Scan for the cell matching the given text and deliver its (x, y) coordinate at center. 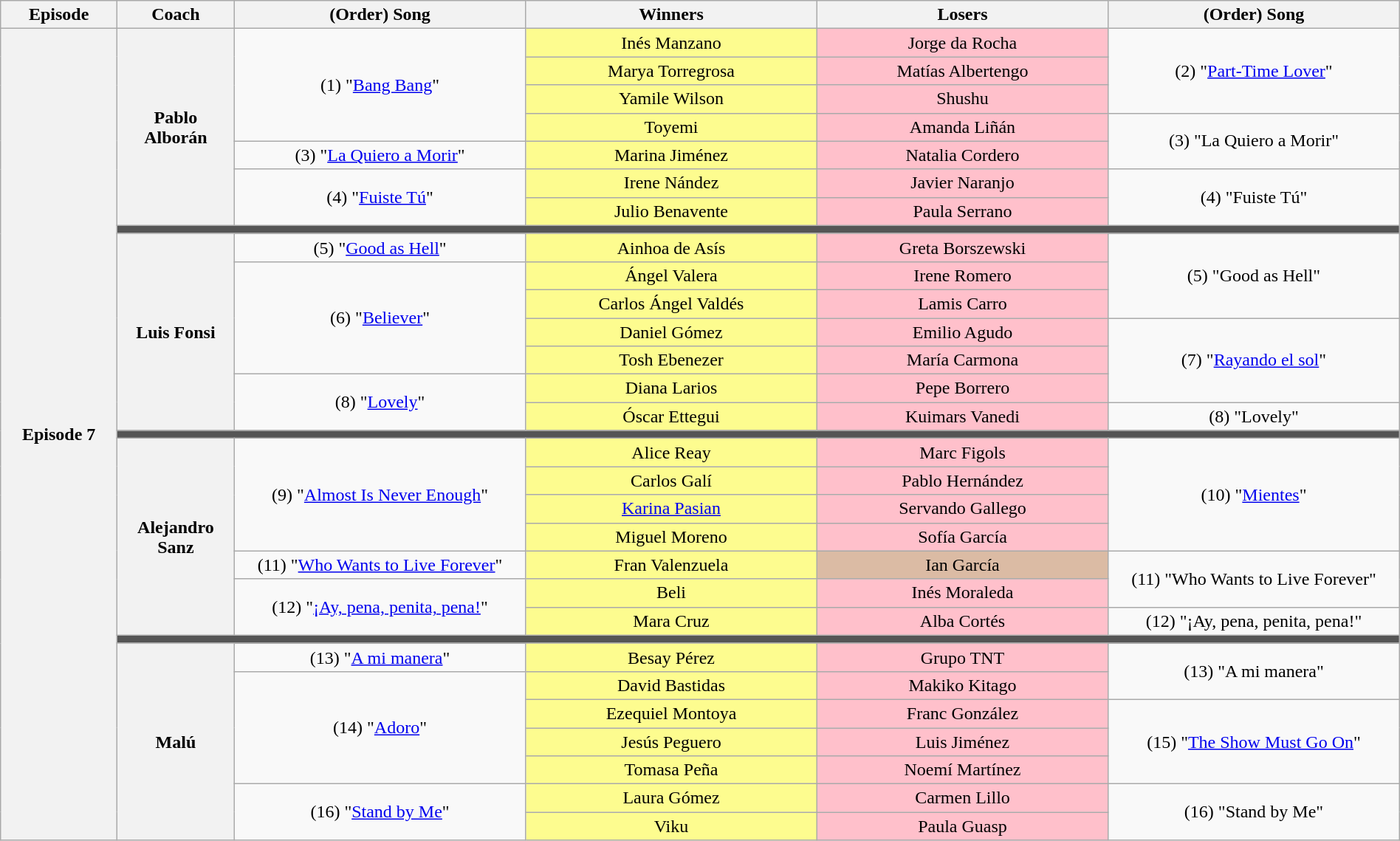
Inés Manzano (671, 43)
María Carmona (962, 360)
Pablo Hernández (962, 481)
(6) "Believer" (380, 317)
Malú (176, 741)
Irene Romero (962, 275)
Pablo Alborán (176, 127)
Paula Serrano (962, 211)
Alba Cortés (962, 621)
(14) "Adoro" (380, 727)
Diana Larios (671, 388)
Carlos Galí (671, 481)
Natalia Cordero (962, 155)
Ángel Valera (671, 275)
Toyemi (671, 127)
Emilio Agudo (962, 332)
Viku (671, 826)
(7) "Rayando el sol" (1254, 360)
Javier Naranjo (962, 183)
Episode 7 (59, 434)
Laura Gómez (671, 798)
(15) "The Show Must Go On" (1254, 741)
Daniel Gómez (671, 332)
Grupo TNT (962, 657)
Óscar Ettegui (671, 416)
Amanda Liñán (962, 127)
Greta Borszewski (962, 247)
(1) "Bang Bang" (380, 85)
(10) "Mientes" (1254, 495)
Tosh Ebenezer (671, 360)
Alejandro Sanz (176, 537)
Servando Gallego (962, 509)
Tomasa Peña (671, 770)
Losers (962, 15)
Franc González (962, 713)
Winners (671, 15)
Marya Torregrosa (671, 71)
Ainhoa de Asís (671, 247)
Besay Pérez (671, 657)
Makiko Kitago (962, 685)
David Bastidas (671, 685)
Coach (176, 15)
Sofía García (962, 537)
Beli (671, 593)
Noemí Martínez (962, 770)
Luis Jiménez (962, 742)
Paula Guasp (962, 826)
Carlos Ángel Valdés (671, 303)
Kuimars Vanedi (962, 416)
Jesús Peguero (671, 742)
Shushu (962, 99)
(2) "Part-Time Lover" (1254, 71)
Carmen Lillo (962, 798)
Matías Albertengo (962, 71)
Jorge da Rocha (962, 43)
Marina Jiménez (671, 155)
Pepe Borrero (962, 388)
Episode (59, 15)
Inés Moraleda (962, 593)
Alice Reay (671, 453)
Karina Pasian (671, 509)
Luis Fonsi (176, 332)
Mara Cruz (671, 621)
Ezequiel Montoya (671, 713)
Yamile Wilson (671, 99)
Julio Benavente (671, 211)
(9) "Almost Is Never Enough" (380, 495)
Lamis Carro (962, 303)
Ian García (962, 565)
Fran Valenzuela (671, 565)
Marc Figols (962, 453)
Irene Nández (671, 183)
Miguel Moreno (671, 537)
